Scan for the cell matching the given text and deliver its [X, Y] coordinate at center. 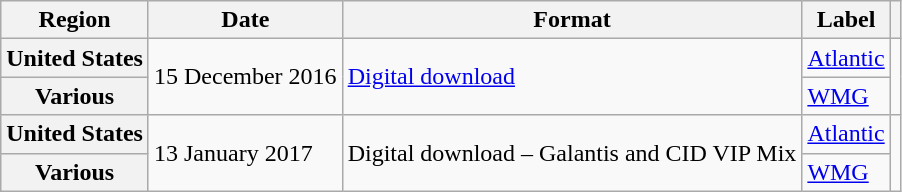
Format [572, 20]
Label [846, 20]
15 December 2016 [245, 77]
Digital download [572, 77]
Digital download – Galantis and CID VIP Mix [572, 153]
13 January 2017 [245, 153]
Region [75, 20]
Date [245, 20]
